Identify which cell holds the provided text, then report its [X, Y] central coordinate. 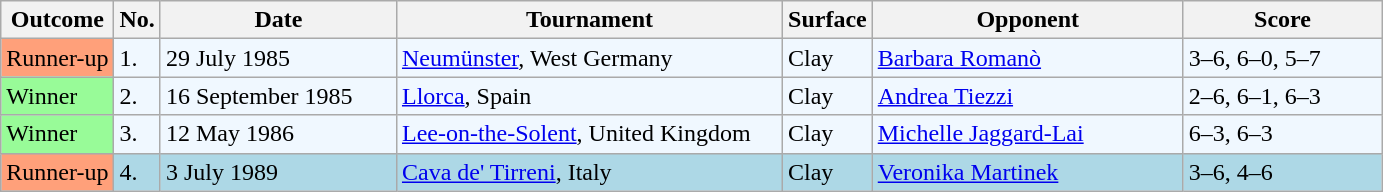
2–6, 6–1, 6–3 [1282, 96]
Outcome [58, 20]
3–6, 6–0, 5–7 [1282, 58]
3. [137, 134]
Michelle Jaggard-Lai [1028, 134]
Surface [828, 20]
No. [137, 20]
Barbara Romanò [1028, 58]
Andrea Tiezzi [1028, 96]
Date [278, 20]
1. [137, 58]
Neumünster, West Germany [589, 58]
Score [1282, 20]
16 September 1985 [278, 96]
29 July 1985 [278, 58]
3–6, 4–6 [1282, 172]
12 May 1986 [278, 134]
Lee-on-the-Solent, United Kingdom [589, 134]
Cava de' Tirreni, Italy [589, 172]
6–3, 6–3 [1282, 134]
Llorca, Spain [589, 96]
Opponent [1028, 20]
2. [137, 96]
Tournament [589, 20]
3 July 1989 [278, 172]
Veronika Martinek [1028, 172]
4. [137, 172]
